Scan for the cell matching the given text and deliver its [x, y] coordinate at center. 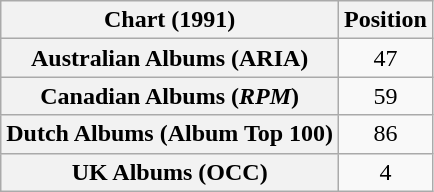
86 [386, 134]
Chart (1991) [170, 20]
Dutch Albums (Album Top 100) [170, 134]
4 [386, 172]
47 [386, 58]
Position [386, 20]
Canadian Albums (RPM) [170, 96]
Australian Albums (ARIA) [170, 58]
UK Albums (OCC) [170, 172]
59 [386, 96]
